Detect which cell encompasses the target text, then output its (X, Y) center coordinate. 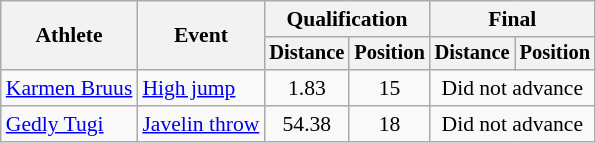
Qualification (346, 19)
Final (512, 19)
15 (389, 88)
1.83 (306, 88)
54.38 (306, 124)
Event (200, 36)
18 (389, 124)
Athlete (70, 36)
Gedly Tugi (70, 124)
Javelin throw (200, 124)
Karmen Bruus (70, 88)
High jump (200, 88)
